Locate the cell with the specified text and output its (X, Y) center coordinate. 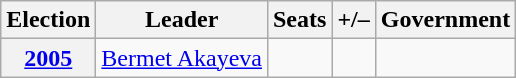
Government (445, 20)
2005 (48, 58)
Bermet Akayeva (182, 58)
Election (48, 20)
+/– (354, 20)
Leader (182, 20)
Seats (299, 20)
